From the cell containing the given text, extract its center point as [x, y] coordinate. 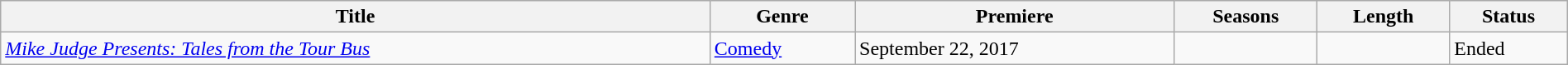
Seasons [1245, 17]
September 22, 2017 [1015, 48]
Premiere [1015, 17]
Status [1508, 17]
Mike Judge Presents: Tales from the Tour Bus [356, 48]
Title [356, 17]
Comedy [782, 48]
Length [1384, 17]
Genre [782, 17]
Ended [1508, 48]
